Locate the cell with the specified text and output its [X, Y] center coordinate. 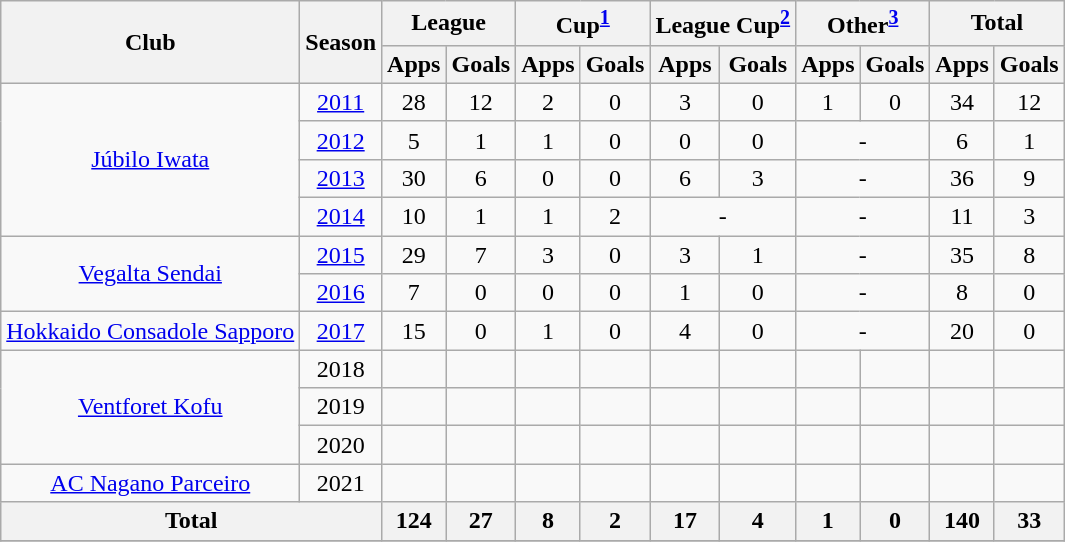
2015 [341, 255]
27 [481, 521]
17 [685, 521]
Cup1 [583, 24]
2018 [341, 369]
Hokkaido Consadole Sapporo [150, 331]
124 [414, 521]
15 [414, 331]
2017 [341, 331]
2016 [341, 293]
2012 [341, 140]
140 [962, 521]
2014 [341, 217]
10 [414, 217]
20 [962, 331]
Ventforet Kofu [150, 407]
35 [962, 255]
Season [341, 42]
2019 [341, 407]
Club [150, 42]
Júbilo Iwata [150, 159]
29 [414, 255]
League [449, 24]
2013 [341, 178]
36 [962, 178]
30 [414, 178]
2021 [341, 483]
9 [1029, 178]
Other3 [863, 24]
33 [1029, 521]
League Cup2 [723, 24]
2020 [341, 445]
5 [414, 140]
34 [962, 102]
11 [962, 217]
Vegalta Sendai [150, 274]
AC Nagano Parceiro [150, 483]
28 [414, 102]
2011 [341, 102]
